Scan for the cell matching the given text and deliver its (X, Y) coordinate at center. 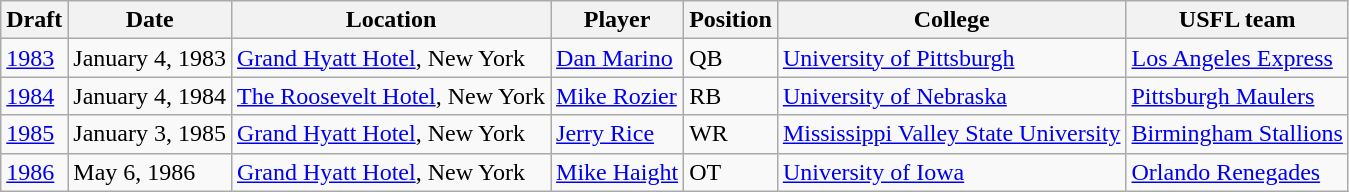
Date (150, 20)
Birmingham Stallions (1237, 134)
Mike Haight (618, 172)
Mississippi Valley State University (952, 134)
University of Iowa (952, 172)
1986 (34, 172)
Player (618, 20)
Draft (34, 20)
University of Pittsburgh (952, 58)
Orlando Renegades (1237, 172)
College (952, 20)
University of Nebraska (952, 96)
1984 (34, 96)
Los Angeles Express (1237, 58)
May 6, 1986 (150, 172)
QB (731, 58)
Position (731, 20)
Pittsburgh Maulers (1237, 96)
January 4, 1984 (150, 96)
Jerry Rice (618, 134)
Location (390, 20)
1985 (34, 134)
1983 (34, 58)
WR (731, 134)
OT (731, 172)
USFL team (1237, 20)
Mike Rozier (618, 96)
RB (731, 96)
Dan Marino (618, 58)
The Roosevelt Hotel, New York (390, 96)
January 4, 1983 (150, 58)
January 3, 1985 (150, 134)
